From the cell containing the given text, extract its center point as [X, Y] coordinate. 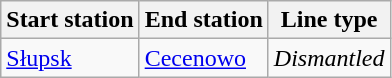
End station [204, 20]
Słupsk [70, 58]
Line type [329, 20]
Start station [70, 20]
Cecenowo [204, 58]
Dismantled [329, 58]
